For the text-containing cell, return its midpoint in [X, Y] coordinate format. 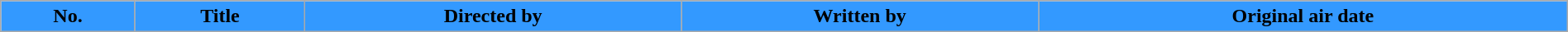
Original air date [1303, 16]
Directed by [493, 16]
No. [68, 16]
Title [220, 16]
Written by [860, 16]
